Find where the given text appears and provide that cell's center as [x, y] coordinate. 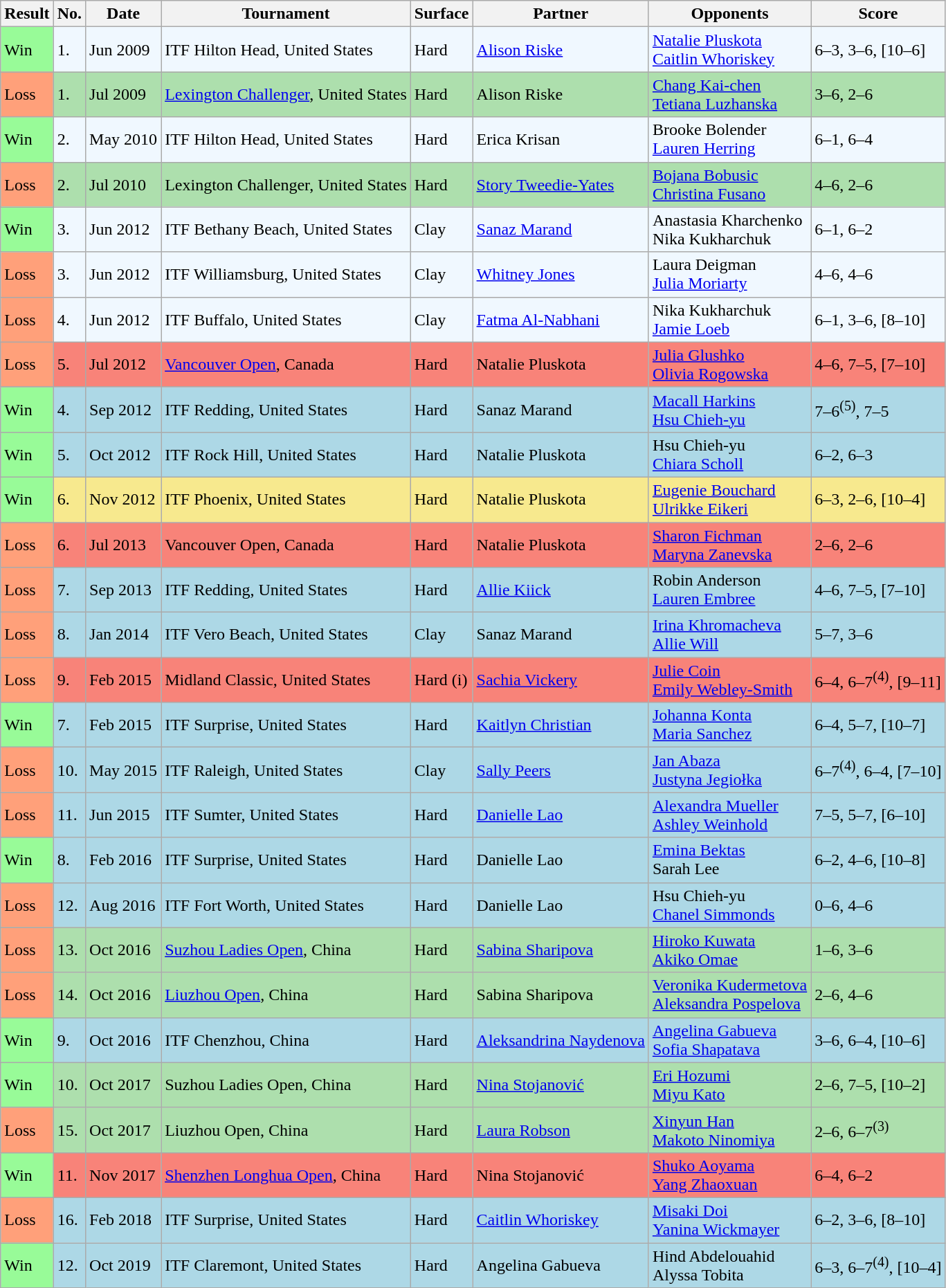
Kaitlyn Christian [561, 725]
Julia Glushko Olivia Rogowska [729, 364]
Brooke Bolender Lauren Herring [729, 140]
Jan Abaza Justyna Jegiołka [729, 770]
6–3, 6–7(4), [10–4] [878, 1265]
6–4, 5–7, [10–7] [878, 725]
ITF Buffalo, United States [286, 320]
Eri Hozumi Miyu Kato [729, 1085]
6–2, 4–6, [10–8] [878, 860]
15. [69, 1130]
6–1, 6–2 [878, 230]
Sachia Vickery [561, 680]
6–1, 6–4 [878, 140]
Johanna Konta Maria Sanchez [729, 725]
Robin Anderson Lauren Embree [729, 590]
Surface [442, 14]
6–1, 3–6, [8–10] [878, 320]
Shenzhen Longhua Open, China [286, 1175]
3–6, 2–6 [878, 94]
Midland Classic, United States [286, 680]
4–6, 2–6 [878, 184]
Opponents [729, 14]
Xinyun Han Makoto Ninomiya [729, 1130]
ITF Bethany Beach, United States [286, 230]
Hind Abdelouahid Alyssa Tobita [729, 1265]
6–7(4), 6–4, [7–10] [878, 770]
6–4, 6–2 [878, 1175]
Aug 2016 [123, 905]
Eugenie Bouchard Ulrikke Eikeri [729, 500]
No. [69, 14]
Veronika Kudermetova Aleksandra Pospelova [729, 995]
Shuko Aoyama Yang Zhaoxuan [729, 1175]
Misaki Doi Yanina Wickmayer [729, 1219]
Nov 2017 [123, 1175]
Erica Krisan [561, 140]
Hsu Chieh-yu Chanel Simmonds [729, 905]
Laura Deigman Julia Moriarty [729, 274]
7–6(5), 7–5 [878, 410]
Hsu Chieh-yu Chiara Scholl [729, 454]
6–3, 2–6, [10–4] [878, 500]
16. [69, 1219]
Angelina Gabueva Sofia Shapatava [729, 1040]
Sally Peers [561, 770]
3–6, 6–4, [10–6] [878, 1040]
ITF Phoenix, United States [286, 500]
6–3, 3–6, [10–6] [878, 50]
Fatma Al-Nabhani [561, 320]
Chang Kai-chen Tetiana Luzhanska [729, 94]
Sep 2012 [123, 410]
13. [69, 950]
14. [69, 995]
6–2, 3–6, [8–10] [878, 1219]
Partner [561, 14]
May 2010 [123, 140]
Hiroko Kuwata Akiko Omae [729, 950]
0–6, 4–6 [878, 905]
4–6, 4–6 [878, 274]
Sharon Fichman Maryna Zanevska [729, 544]
ITF Rock Hill, United States [286, 454]
ITF Sumter, United States [286, 815]
Score [878, 14]
Emina Bektas Sarah Lee [729, 860]
Date [123, 14]
Allie Kiick [561, 590]
Angelina Gabueva [561, 1265]
Jul 2010 [123, 184]
ITF Fort Worth, United States [286, 905]
5–7, 3–6 [878, 635]
Aleksandrina Naydenova [561, 1040]
Tournament [286, 14]
Caitlin Whoriskey [561, 1219]
6–4, 6–7(4), [9–11] [878, 680]
Whitney Jones [561, 274]
2–6, 4–6 [878, 995]
Laura Robson [561, 1130]
Jul 2009 [123, 94]
ITF Raleigh, United States [286, 770]
Irina Khromacheva Allie Will [729, 635]
Nika Kukharchuk Jamie Loeb [729, 320]
ITF Williamsburg, United States [286, 274]
Result [27, 14]
2–6, 6–7(3) [878, 1130]
Hard (i) [442, 680]
Jul 2013 [123, 544]
ITF Claremont, United States [286, 1265]
Alexandra Mueller Ashley Weinhold [729, 815]
Oct 2012 [123, 454]
Oct 2019 [123, 1265]
Jun 2015 [123, 815]
May 2015 [123, 770]
Feb 2018 [123, 1219]
Anastasia Kharchenko Nika Kukharchuk [729, 230]
Julie Coin Emily Webley-Smith [729, 680]
Story Tweedie-Yates [561, 184]
Jul 2012 [123, 364]
6–2, 6–3 [878, 454]
Natalie Pluskota Caitlin Whoriskey [729, 50]
Macall Harkins Hsu Chieh-yu [729, 410]
Nov 2012 [123, 500]
2–6, 7–5, [10–2] [878, 1085]
Bojana Bobusic Christina Fusano [729, 184]
Feb 2016 [123, 860]
Sep 2013 [123, 590]
ITF Vero Beach, United States [286, 635]
Jan 2014 [123, 635]
2–6, 2–6 [878, 544]
ITF Chenzhou, China [286, 1040]
1–6, 3–6 [878, 950]
7–5, 5–7, [6–10] [878, 815]
Jun 2009 [123, 50]
